From the cell containing the given text, extract its center point as [x, y] coordinate. 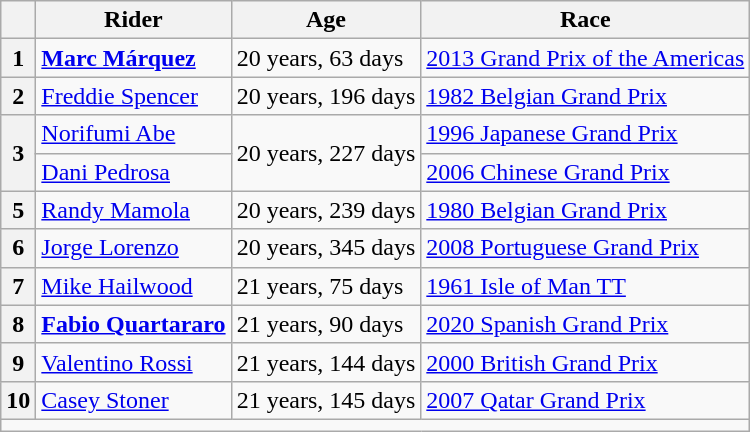
1982 Belgian Grand Prix [586, 96]
1961 Isle of Man TT [586, 286]
Marc Márquez [134, 58]
2 [18, 96]
10 [18, 400]
2000 British Grand Prix [586, 362]
Dani Pedrosa [134, 172]
3 [18, 153]
20 years, 63 days [326, 58]
Age [326, 20]
1996 Japanese Grand Prix [586, 134]
9 [18, 362]
Freddie Spencer [134, 96]
8 [18, 324]
20 years, 196 days [326, 96]
2020 Spanish Grand Prix [586, 324]
21 years, 75 days [326, 286]
1980 Belgian Grand Prix [586, 210]
21 years, 90 days [326, 324]
Randy Mamola [134, 210]
5 [18, 210]
Fabio Quartararo [134, 324]
7 [18, 286]
2008 Portuguese Grand Prix [586, 248]
20 years, 227 days [326, 153]
2007 Qatar Grand Prix [586, 400]
20 years, 239 days [326, 210]
Valentino Rossi [134, 362]
Rider [134, 20]
1 [18, 58]
6 [18, 248]
20 years, 345 days [326, 248]
Norifumi Abe [134, 134]
21 years, 145 days [326, 400]
Race [586, 20]
Casey Stoner [134, 400]
Jorge Lorenzo [134, 248]
21 years, 144 days [326, 362]
2013 Grand Prix of the Americas [586, 58]
Mike Hailwood [134, 286]
2006 Chinese Grand Prix [586, 172]
